Identify which cell holds the provided text, then report its [X, Y] central coordinate. 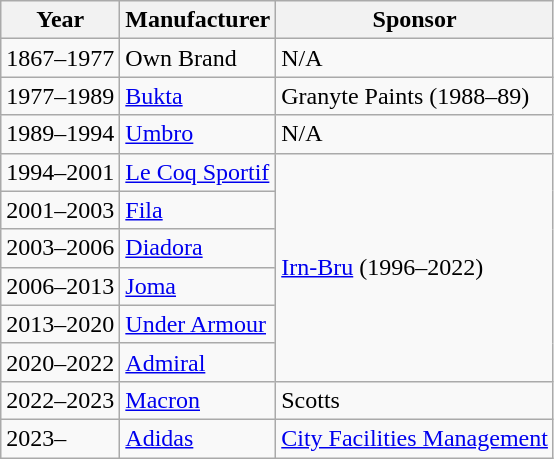
Own Brand [198, 58]
Le Coq Sportif [198, 172]
2001–2003 [60, 210]
2023– [60, 438]
Year [60, 20]
2006–2013 [60, 286]
Sponsor [415, 20]
Diadora [198, 248]
1867–1977 [60, 58]
1989–1994 [60, 134]
2013–2020 [60, 324]
1977–1989 [60, 96]
Bukta [198, 96]
City Facilities Management [415, 438]
Admiral [198, 362]
Scotts [415, 400]
2022–2023 [60, 400]
Under Armour [198, 324]
2003–2006 [60, 248]
Macron [198, 400]
2020–2022 [60, 362]
Manufacturer [198, 20]
Joma [198, 286]
Adidas [198, 438]
Umbro [198, 134]
Granyte Paints (1988–89) [415, 96]
Irn-Bru (1996–2022) [415, 267]
1994–2001 [60, 172]
Fila [198, 210]
